Identify which cell holds the provided text, then report its (X, Y) central coordinate. 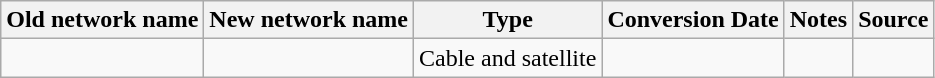
Old network name (102, 20)
Cable and satellite (508, 58)
Type (508, 20)
Conversion Date (693, 20)
Notes (818, 20)
Source (894, 20)
New network name (309, 20)
